Return the (x, y) coordinate for the center point of the cell that contains the specified text.  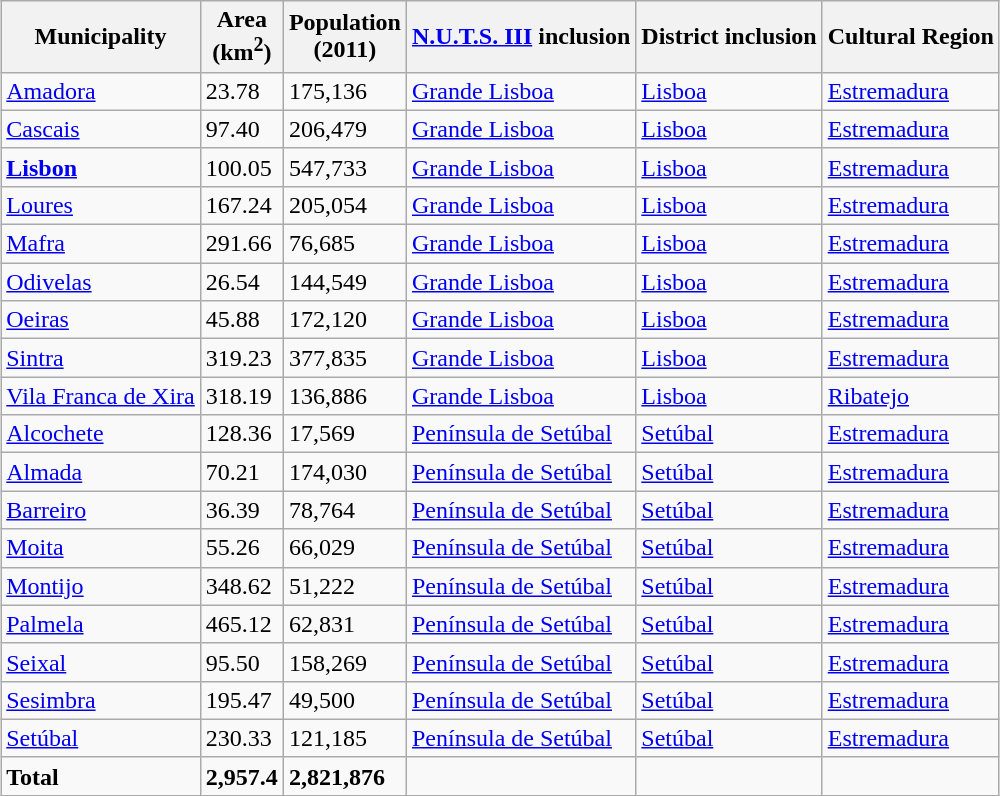
78,764 (344, 510)
Vila Franca de Xira (101, 396)
Area(km2) (242, 37)
205,054 (344, 205)
348.62 (242, 586)
167.24 (242, 205)
Odivelas (101, 282)
Oeiras (101, 320)
206,479 (344, 129)
174,030 (344, 472)
Loures (101, 205)
230.33 (242, 738)
Total (101, 776)
97.40 (242, 129)
144,549 (344, 282)
319.23 (242, 358)
377,835 (344, 358)
62,831 (344, 624)
51,222 (344, 586)
Cultural Region (910, 37)
Almada (101, 472)
Sintra (101, 358)
Alcochete (101, 434)
Seixal (101, 662)
195.47 (242, 700)
291.66 (242, 244)
Cascais (101, 129)
Municipality (101, 37)
N.U.T.S. III inclusion (520, 37)
547,733 (344, 167)
Ribatejo (910, 396)
Sesimbra (101, 700)
100.05 (242, 167)
Mafra (101, 244)
Barreiro (101, 510)
2,957.4 (242, 776)
121,185 (344, 738)
District inclusion (729, 37)
318.19 (242, 396)
128.36 (242, 434)
Amadora (101, 91)
49,500 (344, 700)
23.78 (242, 91)
66,029 (344, 548)
172,120 (344, 320)
36.39 (242, 510)
70.21 (242, 472)
45.88 (242, 320)
136,886 (344, 396)
Moita (101, 548)
55.26 (242, 548)
158,269 (344, 662)
465.12 (242, 624)
26.54 (242, 282)
175,136 (344, 91)
17,569 (344, 434)
Population(2011) (344, 37)
Lisbon (101, 167)
Palmela (101, 624)
95.50 (242, 662)
Montijo (101, 586)
76,685 (344, 244)
2,821,876 (344, 776)
